Determine the (x, y) coordinate at the center of the cell enclosing the given text.  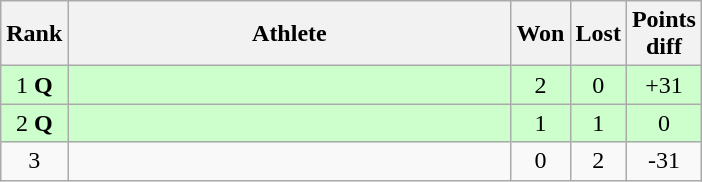
Athlete (290, 34)
Pointsdiff (664, 34)
3 (34, 161)
Rank (34, 34)
+31 (664, 85)
Won (540, 34)
Lost (598, 34)
1 Q (34, 85)
2 Q (34, 123)
-31 (664, 161)
